Capture the cell that displays the provided text and extract its (X, Y) central coordinate. 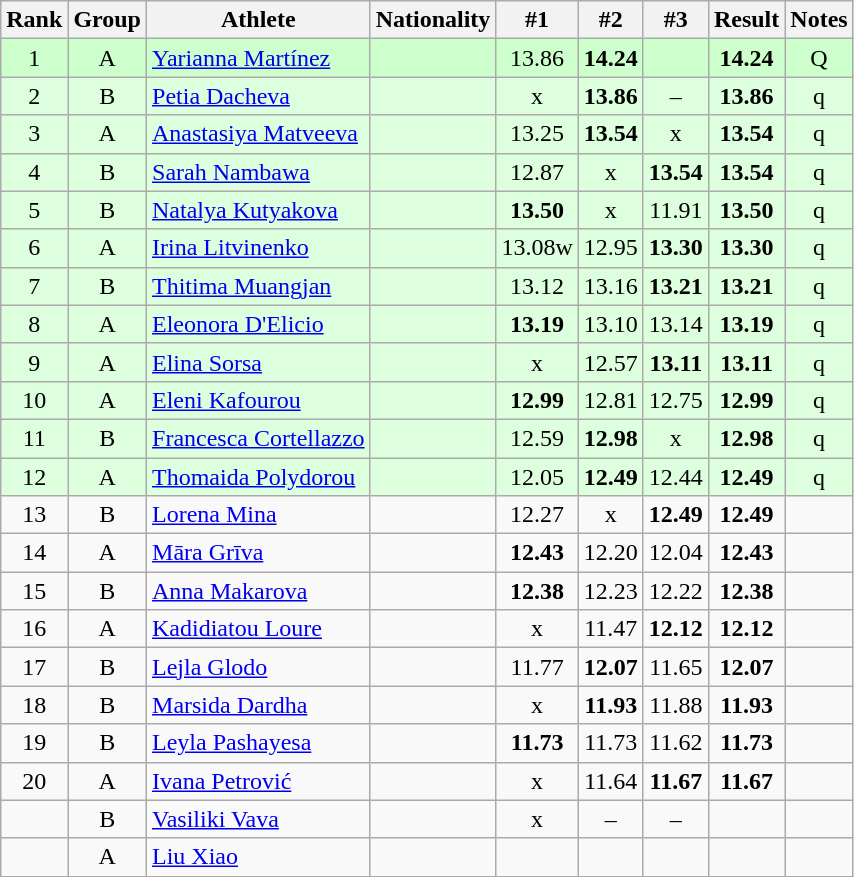
12.81 (610, 400)
17 (34, 667)
Group (108, 20)
9 (34, 362)
11.91 (676, 210)
Yarianna Martínez (259, 58)
Anastasiya Matveeva (259, 134)
Lejla Glodo (259, 667)
11.62 (676, 743)
12.23 (610, 591)
Thomaida Polydorou (259, 477)
Natalya Kutyakova (259, 210)
12.44 (676, 477)
Q (819, 58)
13.25 (537, 134)
Vasiliki Vava (259, 819)
Ivana Petrović (259, 781)
12.05 (537, 477)
Māra Grīva (259, 553)
#2 (610, 20)
3 (34, 134)
13.10 (610, 324)
Leyla Pashayesa (259, 743)
Lorena Mina (259, 515)
18 (34, 705)
11.65 (676, 667)
2 (34, 96)
12.87 (537, 172)
16 (34, 629)
12 (34, 477)
Rank (34, 20)
13.16 (610, 286)
Elina Sorsa (259, 362)
Nationality (433, 20)
11.64 (610, 781)
13.08w (537, 248)
Notes (819, 20)
Irina Litvinenko (259, 248)
12.27 (537, 515)
Petia Dacheva (259, 96)
12.59 (537, 438)
13.14 (676, 324)
Kadidiatou Loure (259, 629)
19 (34, 743)
5 (34, 210)
20 (34, 781)
12.57 (610, 362)
#1 (537, 20)
15 (34, 591)
Result (746, 20)
Thitima Muangjan (259, 286)
Eleonora D'Elicio (259, 324)
Francesca Cortellazzo (259, 438)
7 (34, 286)
12.04 (676, 553)
11.47 (610, 629)
8 (34, 324)
1 (34, 58)
14 (34, 553)
12.20 (610, 553)
Marsida Dardha (259, 705)
Athlete (259, 20)
10 (34, 400)
4 (34, 172)
Eleni Kafourou (259, 400)
Sarah Nambawa (259, 172)
12.95 (610, 248)
Anna Makarova (259, 591)
11 (34, 438)
12.75 (676, 400)
11.77 (537, 667)
13 (34, 515)
#3 (676, 20)
6 (34, 248)
13.12 (537, 286)
Liu Xiao (259, 857)
12.22 (676, 591)
11.88 (676, 705)
